Detect which cell encompasses the target text, then output its [x, y] center coordinate. 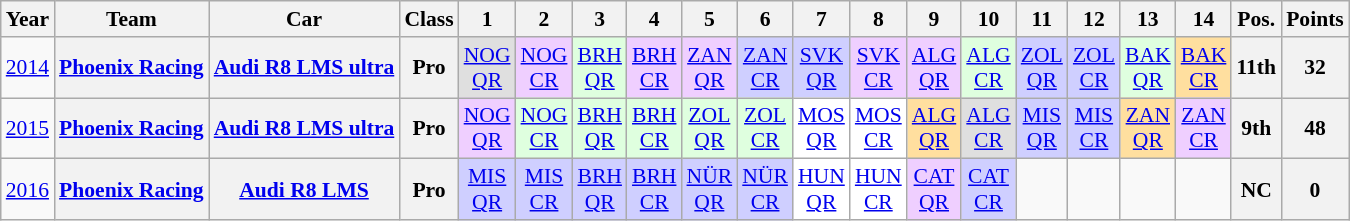
Class [428, 19]
NÜRQR [709, 190]
HUNQR [822, 190]
13 [1148, 19]
48 [1315, 128]
9 [934, 19]
2015 [28, 128]
9th [1256, 128]
0 [1315, 190]
6 [765, 19]
2 [544, 19]
8 [878, 19]
Car [304, 19]
Points [1315, 19]
12 [1094, 19]
MOSQR [822, 128]
3 [600, 19]
2016 [28, 190]
SVKQR [822, 68]
4 [654, 19]
SVKCR [878, 68]
CATQR [934, 190]
NÜRCR [765, 190]
32 [1315, 68]
11th [1256, 68]
10 [988, 19]
Pos. [1256, 19]
7 [822, 19]
5 [709, 19]
CATCR [988, 190]
2014 [28, 68]
1 [488, 19]
NC [1256, 190]
Year [28, 19]
BAKQR [1148, 68]
MOSCR [878, 128]
BAKCR [1204, 68]
Audi R8 LMS [304, 190]
11 [1042, 19]
HUNCR [878, 190]
Team [132, 19]
14 [1204, 19]
